Determine the (X, Y) coordinate at the center of the cell enclosing the given text.  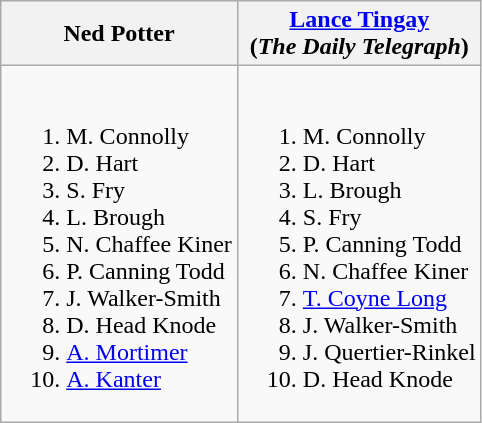
M. Connolly D. Hart L. Brough S. Fry P. Canning Todd N. Chaffee Kiner T. Coyne Long J. Walker-Smith J. Quertier-Rinkel D. Head Knode (359, 244)
Ned Potter (120, 34)
M. Connolly D. Hart S. Fry L. Brough N. Chaffee Kiner P. Canning Todd J. Walker-Smith D. Head Knode A. Mortimer A. Kanter (120, 244)
Lance Tingay(The Daily Telegraph) (359, 34)
